Scan for the cell matching the given text and deliver its [x, y] coordinate at center. 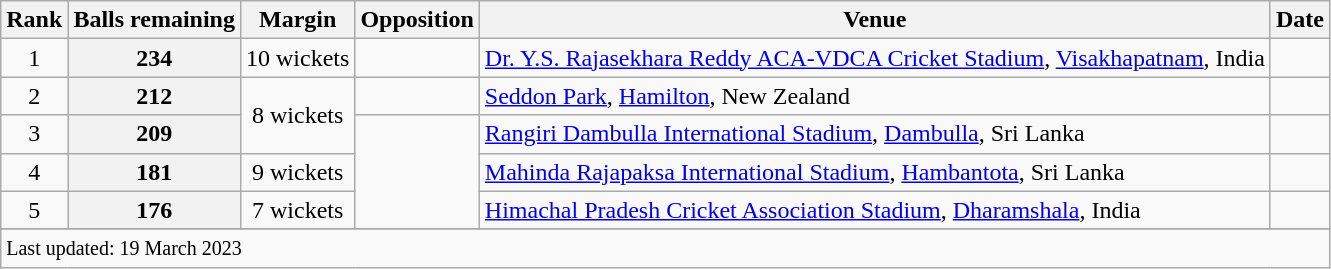
Rank [34, 20]
5 [34, 210]
Himachal Pradesh Cricket Association Stadium, Dharamshala, India [874, 210]
10 wickets [297, 58]
1 [34, 58]
Rangiri Dambulla International Stadium, Dambulla, Sri Lanka [874, 134]
Margin [297, 20]
4 [34, 172]
Dr. Y.S. Rajasekhara Reddy ACA-VDCA Cricket Stadium, Visakhapatnam, India [874, 58]
Seddon Park, Hamilton, New Zealand [874, 96]
9 wickets [297, 172]
Balls remaining [154, 20]
7 wickets [297, 210]
176 [154, 210]
181 [154, 172]
234 [154, 58]
209 [154, 134]
Opposition [417, 20]
2 [34, 96]
3 [34, 134]
Date [1300, 20]
Mahinda Rajapaksa International Stadium, Hambantota, Sri Lanka [874, 172]
Last updated: 19 March 2023 [666, 248]
8 wickets [297, 115]
212 [154, 96]
Venue [874, 20]
